Extract the (x, y) coordinate from the center of the cell holding the provided text.  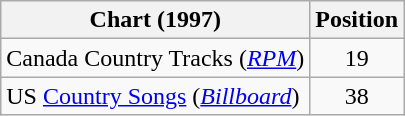
Position (357, 20)
19 (357, 58)
38 (357, 96)
US Country Songs (Billboard) (156, 96)
Canada Country Tracks (RPM) (156, 58)
Chart (1997) (156, 20)
